Provide the (x, y) coordinate of the cell's center where the given text is located.  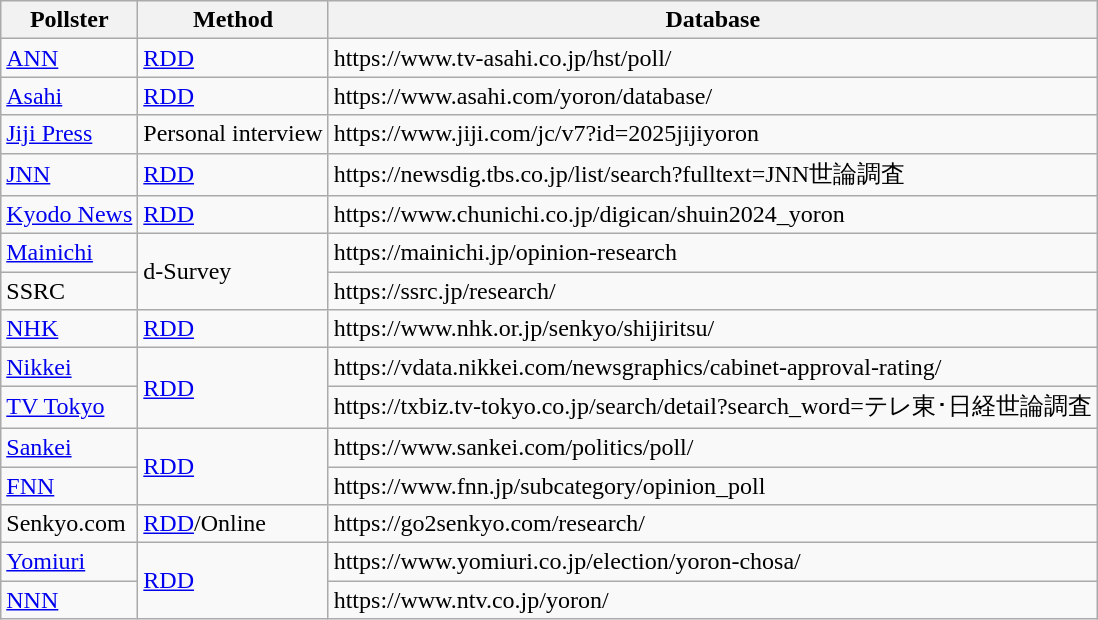
https://txbiz.tv-tokyo.co.jp/search/detail?search_word=テレ東･日経世論調査 (712, 408)
Sankei (70, 447)
https://www.sankei.com/politics/poll/ (712, 447)
https://www.chunichi.co.jp/digican/shuin2024_yoron (712, 215)
Pollster (70, 20)
https://www.ntv.co.jp/yoron/ (712, 600)
TV Tokyo (70, 408)
https://go2senkyo.com/research/ (712, 524)
FNN (70, 485)
SSRC (70, 291)
d-Survey (233, 272)
Method (233, 20)
NHK (70, 329)
Asahi (70, 96)
Database (712, 20)
Jiji Press (70, 134)
ANN (70, 58)
JNN (70, 174)
https://www.asahi.com/yoron/database/ (712, 96)
https://www.fnn.jp/subcategory/opinion_poll (712, 485)
https://mainichi.jp/opinion-research (712, 253)
https://www.jiji.com/jc/v7?id=2025jijiyoron (712, 134)
https://www.yomiuri.co.jp/election/yoron-chosa/ (712, 562)
https://www.tv-asahi.co.jp/hst/poll/ (712, 58)
Mainichi (70, 253)
https://newsdig.tbs.co.jp/list/search?fulltext=JNN世論調査 (712, 174)
Personal interview (233, 134)
https://ssrc.jp/research/ (712, 291)
Nikkei (70, 367)
NNN (70, 600)
Senkyo.com (70, 524)
https://www.nhk.or.jp/senkyo/shijiritsu/ (712, 329)
Kyodo News (70, 215)
RDD/Online (233, 524)
Yomiuri (70, 562)
https://vdata.nikkei.com/newsgraphics/cabinet-approval-rating/ (712, 367)
